Identify which cell holds the provided text, then report its [x, y] central coordinate. 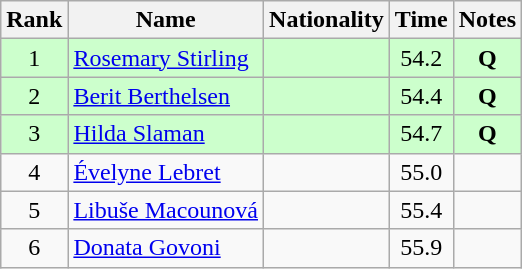
55.0 [421, 172]
Name [166, 20]
54.4 [421, 96]
Notes [487, 20]
54.7 [421, 134]
2 [34, 96]
Libuše Macounová [166, 210]
Rosemary Stirling [166, 58]
Nationality [327, 20]
Hilda Slaman [166, 134]
6 [34, 248]
3 [34, 134]
1 [34, 58]
Time [421, 20]
Évelyne Lebret [166, 172]
4 [34, 172]
55.9 [421, 248]
Rank [34, 20]
55.4 [421, 210]
Donata Govoni [166, 248]
Berit Berthelsen [166, 96]
5 [34, 210]
54.2 [421, 58]
